Provide the [x, y] coordinate of the cell's center where the given text is located.  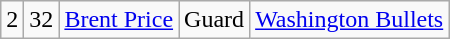
2 [12, 20]
Washington Bullets [350, 20]
Guard [214, 20]
Brent Price [119, 20]
32 [42, 20]
